Return the [x, y] coordinate for the center point of the cell that contains the specified text.  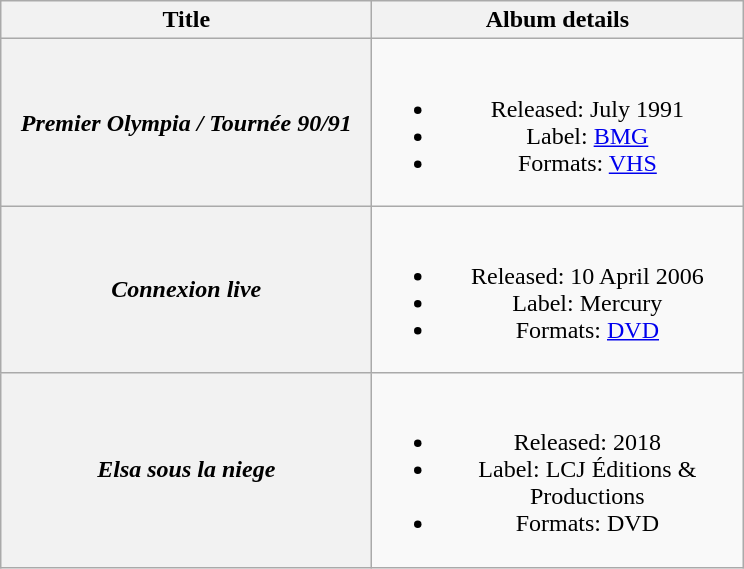
Connexion live [186, 290]
Premier Olympia / Tournée 90/91 [186, 122]
Album details [558, 20]
Title [186, 20]
Released: July 1991Label: BMGFormats: VHS [558, 122]
Released: 2018Label: LCJ Éditions & ProductionsFormats: DVD [558, 470]
Released: 10 April 2006Label: MercuryFormats: DVD [558, 290]
Elsa sous la niege [186, 470]
